Return the (X, Y) coordinate for the center point of the cell that contains the specified text.  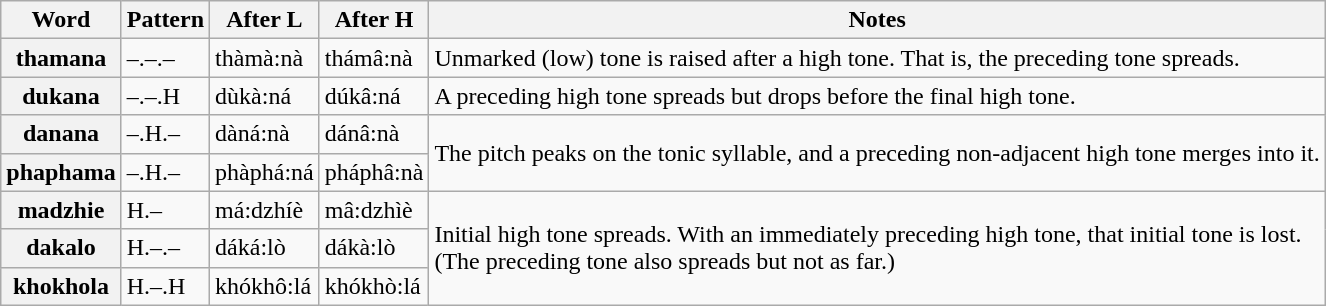
After H (374, 20)
dáká:lò (265, 248)
thamana (61, 58)
H.– (165, 210)
–.–.H (165, 96)
The pitch peaks on the tonic syllable, and a preceding non-adjacent high tone merges into it. (877, 153)
dákà:lò (374, 248)
–.–.– (165, 58)
pháphâ:nà (374, 172)
Pattern (165, 20)
má:dzhíè (265, 210)
H.–.H (165, 286)
dùkà:ná (265, 96)
Notes (877, 20)
khókhô:lá (265, 286)
dakalo (61, 248)
khókhò:lá (374, 286)
phaphama (61, 172)
Word (61, 20)
dukana (61, 96)
danana (61, 134)
thàmà:nà (265, 58)
dánâ:nà (374, 134)
Unmarked (low) tone is raised after a high tone. That is, the preceding tone spreads. (877, 58)
H.–.– (165, 248)
After L (265, 20)
mâ:dzhìè (374, 210)
phàphá:ná (265, 172)
khokhola (61, 286)
dúkâ:ná (374, 96)
thámâ:nà (374, 58)
dàná:nà (265, 134)
A preceding high tone spreads but drops before the final high tone. (877, 96)
Initial high tone spreads. With an immediately preceding high tone, that initial tone is lost.(The preceding tone also spreads but not as far.) (877, 248)
madzhie (61, 210)
